Return the (X, Y) coordinate for the center point of the cell that contains the specified text.  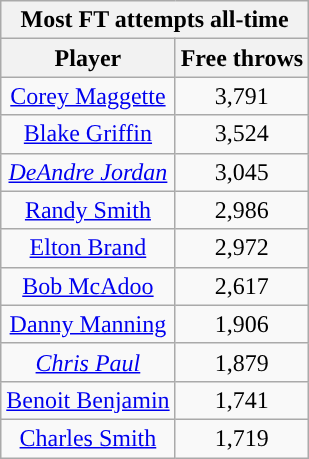
Elton Brand (88, 248)
1,741 (242, 400)
Danny Manning (88, 324)
3,045 (242, 172)
Benoit Benjamin (88, 400)
1,906 (242, 324)
2,986 (242, 210)
2,617 (242, 286)
Free throws (242, 58)
3,791 (242, 96)
Chris Paul (88, 362)
Most FT attempts all-time (155, 20)
Corey Maggette (88, 96)
Charles Smith (88, 438)
Player (88, 58)
2,972 (242, 248)
Blake Griffin (88, 134)
3,524 (242, 134)
1,879 (242, 362)
DeAndre Jordan (88, 172)
Randy Smith (88, 210)
Bob McAdoo (88, 286)
1,719 (242, 438)
